Output the [x, y] coordinate of the center of the cell containing the given text.  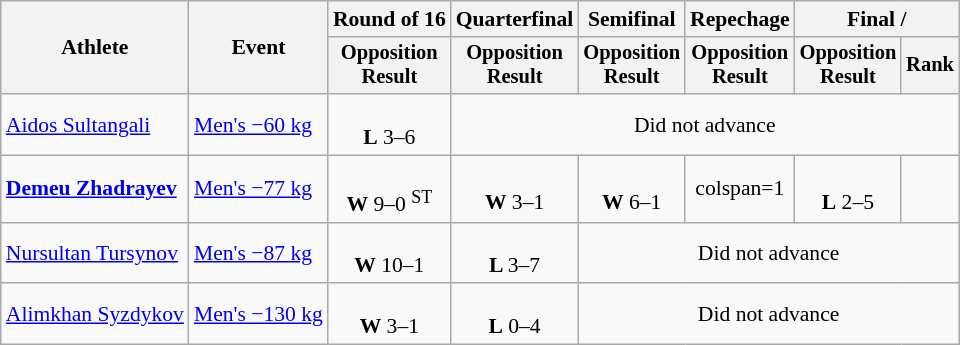
L 3–6 [390, 124]
L 2–5 [848, 190]
Final / [877, 19]
Repechage [740, 19]
Nursultan Tursynov [95, 252]
Rank [930, 66]
Demeu Zhadrayev [95, 190]
Quarterfinal [515, 19]
Men's −130 kg [258, 314]
colspan=1 [740, 190]
Semifinal [632, 19]
Event [258, 48]
W 10–1 [390, 252]
W 9–0 ST [390, 190]
L 3–7 [515, 252]
W 6–1 [632, 190]
Men's −60 kg [258, 124]
Aidos Sultangali [95, 124]
Round of 16 [390, 19]
L 0–4 [515, 314]
Alimkhan Syzdykov [95, 314]
Men's −87 kg [258, 252]
Athlete [95, 48]
Men's −77 kg [258, 190]
